Return the (x, y) coordinate for the center point of the cell that contains the specified text.  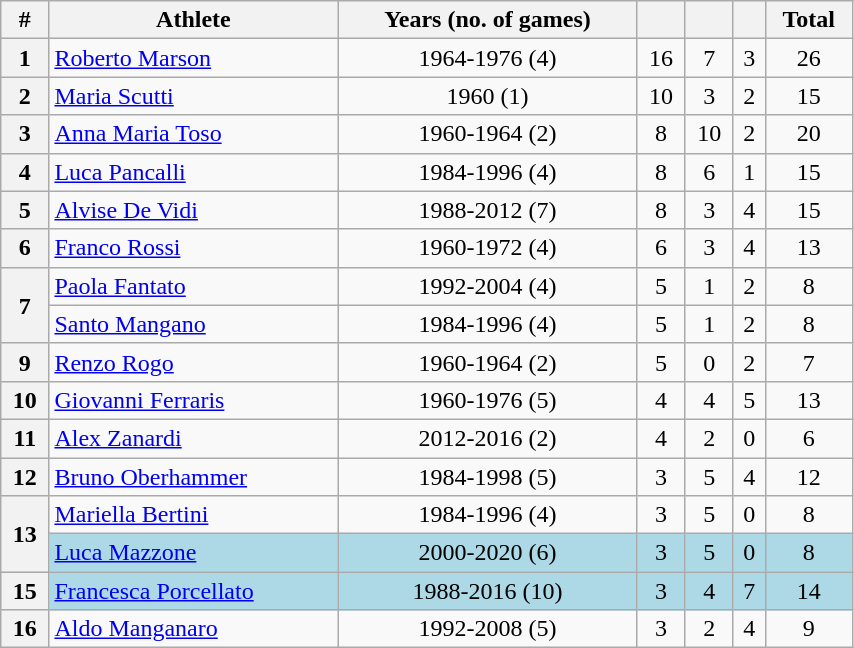
Years (no. of games) (488, 20)
Roberto Marson (194, 58)
Bruno Oberhammer (194, 477)
Alvise De Vidi (194, 210)
Alex Zanardi (194, 438)
1988-2012 (7) (488, 210)
Mariella Bertini (194, 515)
1960-1972 (4) (488, 248)
2012-2016 (2) (488, 438)
Luca Pancalli (194, 172)
Santo Mangano (194, 324)
11 (25, 438)
Luca Mazzone (194, 553)
Giovanni Ferraris (194, 400)
1984-1998 (5) (488, 477)
1992-2008 (5) (488, 629)
1960-1976 (5) (488, 400)
2000-2020 (6) (488, 553)
1988-2016 (10) (488, 591)
Renzo Rogo (194, 362)
1964-1976 (4) (488, 58)
Francesca Porcellato (194, 591)
1960 (1) (488, 96)
Total (808, 20)
Anna Maria Toso (194, 134)
14 (808, 591)
Franco Rossi (194, 248)
Aldo Manganaro (194, 629)
20 (808, 134)
Athlete (194, 20)
Maria Scutti (194, 96)
# (25, 20)
26 (808, 58)
Paola Fantato (194, 286)
1992-2004 (4) (488, 286)
